Determine the (X, Y) coordinate at the center of the cell enclosing the given text.  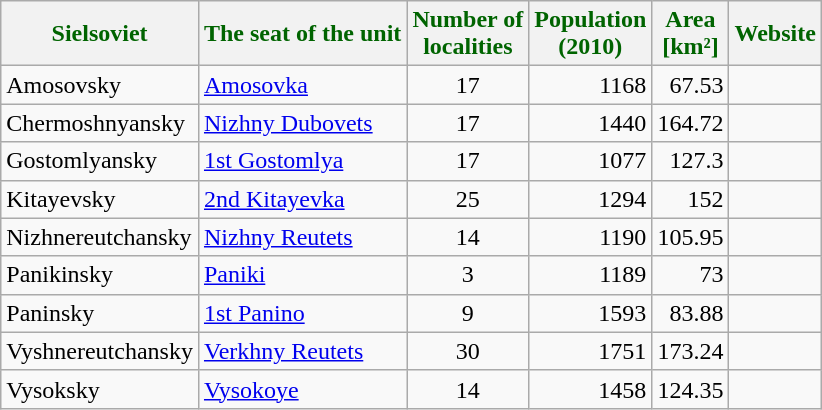
1190 (590, 237)
Nizhny Reutets (302, 237)
83.88 (690, 313)
1294 (590, 199)
1st Gostomlya (302, 161)
9 (468, 313)
The seat of the unit (302, 34)
Vysoksky (100, 389)
Amosovsky (100, 85)
Vyshnereutchansky (100, 351)
Nizhny Dubovets (302, 123)
Kitayevsky (100, 199)
Verkhny Reutets (302, 351)
1189 (590, 275)
Population(2010) (590, 34)
1751 (590, 351)
25 (468, 199)
Paninsky (100, 313)
124.35 (690, 389)
1440 (590, 123)
Sielsoviet (100, 34)
Amosovka (302, 85)
67.53 (690, 85)
Paniki (302, 275)
Website (775, 34)
127.3 (690, 161)
30 (468, 351)
164.72 (690, 123)
1st Panino (302, 313)
1593 (590, 313)
2nd Kitayevka (302, 199)
Vysokoye (302, 389)
1168 (590, 85)
Panikinsky (100, 275)
Chermoshnyansky (100, 123)
73 (690, 275)
Gostomlyansky (100, 161)
Area[km²] (690, 34)
173.24 (690, 351)
Number of localities (468, 34)
Nizhnereutchansky (100, 237)
3 (468, 275)
1458 (590, 389)
1077 (590, 161)
152 (690, 199)
105.95 (690, 237)
